Capture the cell that displays the provided text and extract its (X, Y) central coordinate. 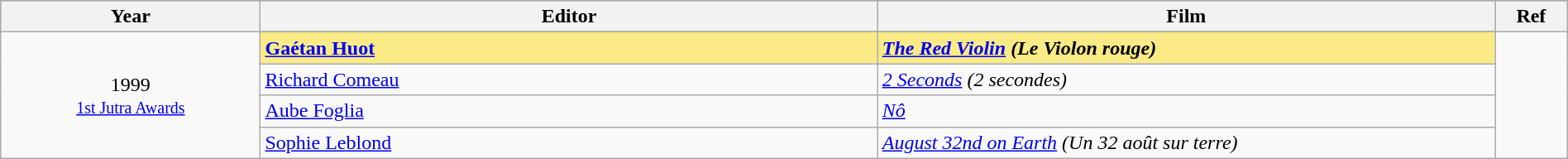
Sophie Leblond (569, 142)
Ref (1532, 17)
Year (131, 17)
2 Seconds (2 secondes) (1186, 79)
August 32nd on Earth (Un 32 août sur terre) (1186, 142)
Nô (1186, 111)
Editor (569, 17)
The Red Violin (Le Violon rouge) (1186, 48)
Film (1186, 17)
Aube Foglia (569, 111)
Gaétan Huot (569, 48)
1999 1st Jutra Awards (131, 95)
Richard Comeau (569, 79)
